Locate the cell with the specified text and output its (X, Y) center coordinate. 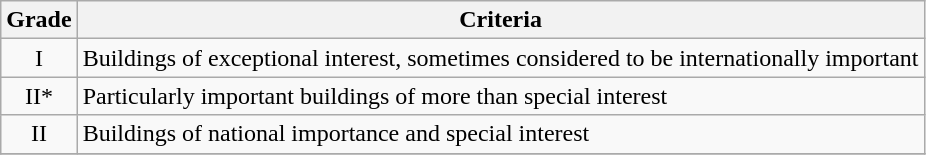
Criteria (500, 20)
Buildings of national importance and special interest (500, 134)
II (39, 134)
I (39, 58)
Grade (39, 20)
Buildings of exceptional interest, sometimes considered to be internationally important (500, 58)
Particularly important buildings of more than special interest (500, 96)
II* (39, 96)
